Determine the [x, y] coordinate at the center of the cell enclosing the given text.  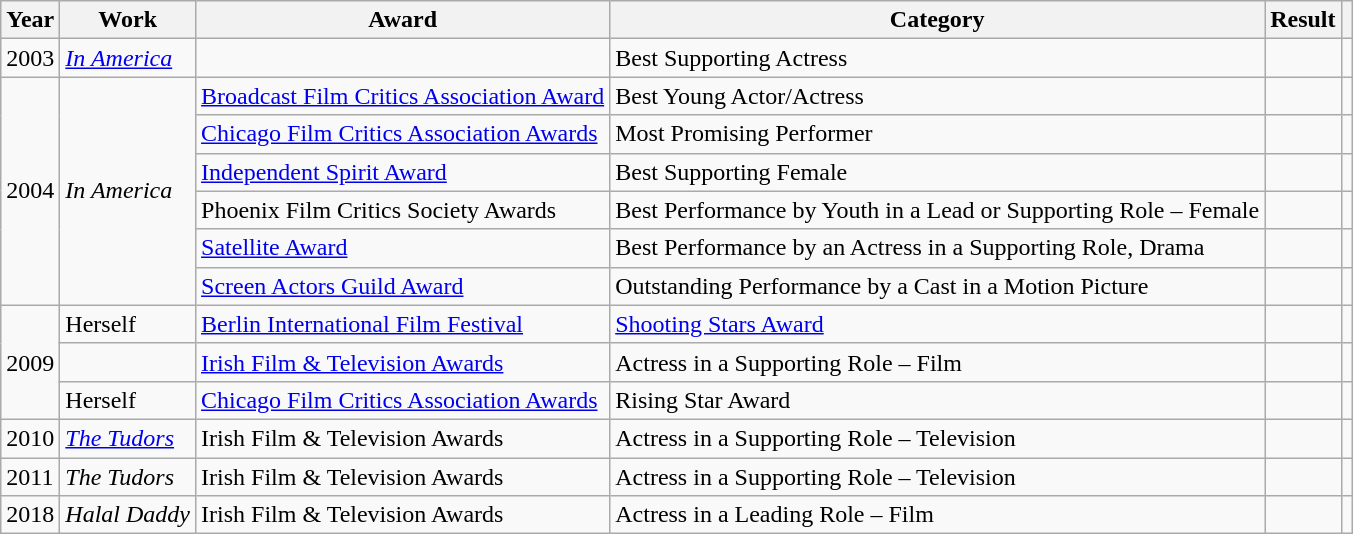
Work [128, 20]
Best Supporting Female [938, 172]
Best Performance by Youth in a Lead or Supporting Role – Female [938, 210]
Independent Spirit Award [403, 172]
Best Supporting Actress [938, 58]
2003 [30, 58]
Screen Actors Guild Award [403, 286]
2011 [30, 477]
Most Promising Performer [938, 134]
Award [403, 20]
Satellite Award [403, 248]
2009 [30, 362]
2004 [30, 191]
Broadcast Film Critics Association Award [403, 96]
Year [30, 20]
Best Performance by an Actress in a Supporting Role, Drama [938, 248]
Halal Daddy [128, 515]
Rising Star Award [938, 400]
Actress in a Leading Role – Film [938, 515]
2010 [30, 438]
Actress in a Supporting Role – Film [938, 362]
Berlin International Film Festival [403, 324]
Shooting Stars Award [938, 324]
Best Young Actor/Actress [938, 96]
Result [1303, 20]
Category [938, 20]
Outstanding Performance by a Cast in a Motion Picture [938, 286]
Phoenix Film Critics Society Awards [403, 210]
2018 [30, 515]
